Identify which cell holds the provided text, then report its (X, Y) central coordinate. 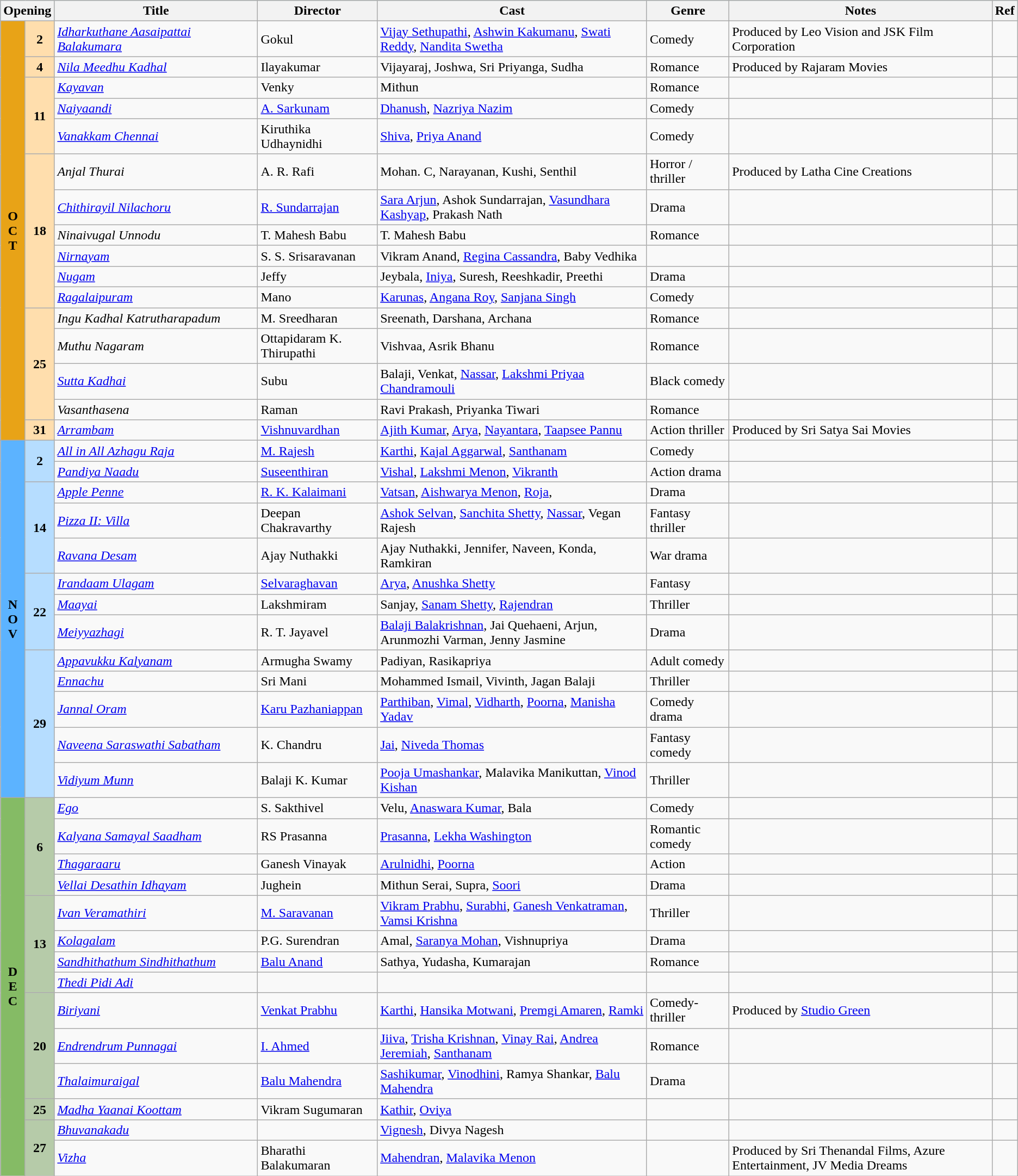
Mano (318, 297)
Vatsan, Aishwarya Menon, Roja, (512, 492)
Vignesh, Divya Nagesh (512, 1130)
Karthi, Hansika Motwani, Premgi Amaren, Ramki (512, 1011)
Fantasy comedy (687, 744)
Bharathi Balakumaran (318, 1158)
Velu, Anaswara Kumar, Bala (512, 808)
M. Saravanan (318, 913)
Adult comedy (687, 660)
Vishnuvardhan (318, 430)
OCT (13, 231)
Chithirayil Nilachoru (156, 207)
Kathir, Oviya (512, 1109)
Genre (687, 11)
Irandaam Ulagam (156, 584)
R. T. Jayavel (318, 632)
Cast (512, 11)
All in All Azhagu Raja (156, 451)
Ottapidaram K. Thirupathi (318, 346)
Notes (860, 11)
Director (318, 11)
S. S. Srisaravanan (318, 256)
Thagaraaru (156, 864)
Ajay Nuthakki, Jennifer, Naveen, Konda, Ramkiran (512, 556)
Comedy drama (687, 709)
Vanakkam Chennai (156, 136)
Sandhithathum Sindhithathum (156, 962)
Prasanna, Lekha Washington (512, 837)
Vasanthasena (156, 410)
Arya, Anushka Shetty (512, 584)
31 (40, 430)
Jiiva, Trisha Krishnan, Vinay Rai, Andrea Jeremiah, Santhanam (512, 1045)
R. K. Kalaimani (318, 492)
Vikram Anand, Regina Cassandra, Baby Vedhika (512, 256)
Action thriller (687, 430)
Bhuvanakadu (156, 1130)
Pooja Umashankar, Malavika Manikuttan, Vinod Kishan (512, 780)
Subu (318, 382)
Ennachu (156, 681)
Ajay Nuthakki (318, 556)
Venkat Prabhu (318, 1011)
Kayavan (156, 88)
Karu Pazhaniappan (318, 709)
22 (40, 611)
Mahendran, Malavika Menon (512, 1158)
Ajith Kumar, Arya, Nayantara, Taapsee Pannu (512, 430)
Balu Anand (318, 962)
Vishal, Lakshmi Menon, Vikranth (512, 472)
Ganesh Vinayak (318, 864)
Kiruthika Udhaynidhi (318, 136)
Karthi, Kajal Aggarwal, Santhanam (512, 451)
Horror / thriller (687, 172)
Balaji, Venkat, Nassar, Lakshmi Priyaa Chandramouli (512, 382)
Ashok Selvan, Sanchita Shetty, Nassar, Vegan Rajesh (512, 520)
Produced by Latha Cine Creations (860, 172)
Naiyaandi (156, 108)
Gokul (318, 39)
M. Sreedharan (318, 318)
Shiva, Priya Anand (512, 136)
Title (156, 11)
Madha Yaanai Koottam (156, 1109)
Amal, Saranya Mohan, Vishnupriya (512, 941)
A. Sarkunam (318, 108)
Ragalaipuram (156, 297)
Balaji K. Kumar (318, 780)
Arrambam (156, 430)
Sathya, Yudasha, Kumarajan (512, 962)
Pandiya Naadu (156, 472)
Produced by Studio Green (860, 1011)
Sara Arjun, Ashok Sundarrajan, Vasundhara Kashyap, Prakash Nath (512, 207)
Fantasy thriller (687, 520)
Ref (1005, 11)
Venky (318, 88)
Produced by Sri Thenandal Films, Azure Entertainment, JV Media Dreams (860, 1158)
Deepan Chakravarthy (318, 520)
Kalyana Samayal Saadham (156, 837)
6 (40, 846)
Ivan Veramathiri (156, 913)
P.G. Surendran (318, 941)
Parthiban, Vimal, Vidharth, Poorna, Manisha Yadav (512, 709)
Muthu Nagaram (156, 346)
Vidiyum Munn (156, 780)
13 (40, 944)
11 (40, 115)
Endrendrum Punnagai (156, 1045)
18 (40, 231)
Kolagalam (156, 941)
DEC (13, 987)
Sanjay, Sanam Shetty, Rajendran (512, 604)
Biriyani (156, 1011)
29 (40, 723)
Produced by Leo Vision and JSK Film Corporation (860, 39)
Naveena Saraswathi Sabatham (156, 744)
Dhanush, Nazriya Nazim (512, 108)
Action drama (687, 472)
Vijayaraj, Joshwa, Sri Priyanga, Sudha (512, 67)
Vikram Prabhu, Surabhi, Ganesh Venkatraman, Vamsi Krishna (512, 913)
14 (40, 528)
Suseenthiran (318, 472)
Balu Mahendra (318, 1081)
Thedi Pidi Adi (156, 982)
War drama (687, 556)
Jeybala, Iniya, Suresh, Reeshkadir, Preethi (512, 276)
A. R. Rafi (318, 172)
20 (40, 1045)
Mithun (512, 88)
Jai, Niveda Thomas (512, 744)
Produced by Sri Satya Sai Movies (860, 430)
Jughein (318, 885)
Ego (156, 808)
Ingu Kadhal Katrutharapadum (156, 318)
Ravana Desam (156, 556)
Anjal Thurai (156, 172)
Balaji Balakrishnan, Jai Quehaeni, Arjun, Arunmozhi Varman, Jenny Jasmine (512, 632)
Comedy-thriller (687, 1011)
Sri Mani (318, 681)
Pizza II: Villa (156, 520)
Sreenath, Darshana, Archana (512, 318)
Raman (318, 410)
4 (40, 67)
Ninaivugal Unnodu (156, 235)
27 (40, 1148)
R. Sundarrajan (318, 207)
Apple Penne (156, 492)
Vizha (156, 1158)
Jannal Oram (156, 709)
Vishvaa, Asrik Bhanu (512, 346)
Arulnidhi, Poorna (512, 864)
Idharkuthane Aasaipattai Balakumara (156, 39)
Action (687, 864)
Fantasy (687, 584)
Produced by Rajaram Movies (860, 67)
Appavukku Kalyanam (156, 660)
Ilayakumar (318, 67)
Sashikumar, Vinodhini, Ramya Shankar, Balu Mahendra (512, 1081)
Armugha Swamy (318, 660)
Nugam (156, 276)
Mohan. C, Narayanan, Kushi, Senthil (512, 172)
K. Chandru (318, 744)
Vellai Desathin Idhayam (156, 885)
Selvaraghavan (318, 584)
Mohammed Ismail, Vivinth, Jagan Balaji (512, 681)
Nila Meedhu Kadhal (156, 67)
Vikram Sugumaran (318, 1109)
Opening (27, 11)
Ravi Prakash, Priyanka Tiwari (512, 410)
Jeffy (318, 276)
Romantic comedy (687, 837)
Lakshmiram (318, 604)
Maayai (156, 604)
RS Prasanna (318, 837)
Nirnayam (156, 256)
S. Sakthivel (318, 808)
I. Ahmed (318, 1045)
Mithun Serai, Supra, Soori (512, 885)
Padiyan, Rasikapriya (512, 660)
Black comedy (687, 382)
Thalaimuraigal (156, 1081)
Karunas, Angana Roy, Sanjana Singh (512, 297)
Vijay Sethupathi, Ashwin Kakumanu, Swati Reddy, Nandita Swetha (512, 39)
Meiyyazhagi (156, 632)
M. Rajesh (318, 451)
NOV (13, 619)
Sutta Kadhai (156, 382)
